Pinpoint the cell where the given text exists, returning its [X, Y] midpoint coordinate. 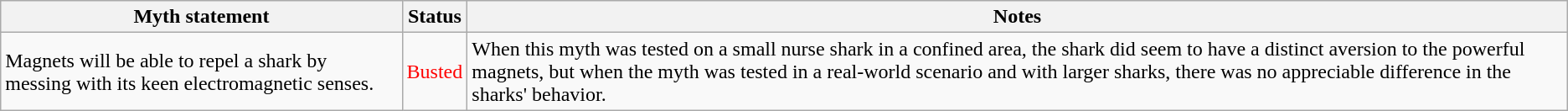
Myth statement [201, 17]
Busted [435, 71]
Status [435, 17]
Magnets will be able to repel a shark by messing with its keen electromagnetic senses. [201, 71]
Notes [1017, 17]
